Return [X, Y] of the center of cell containing provided text 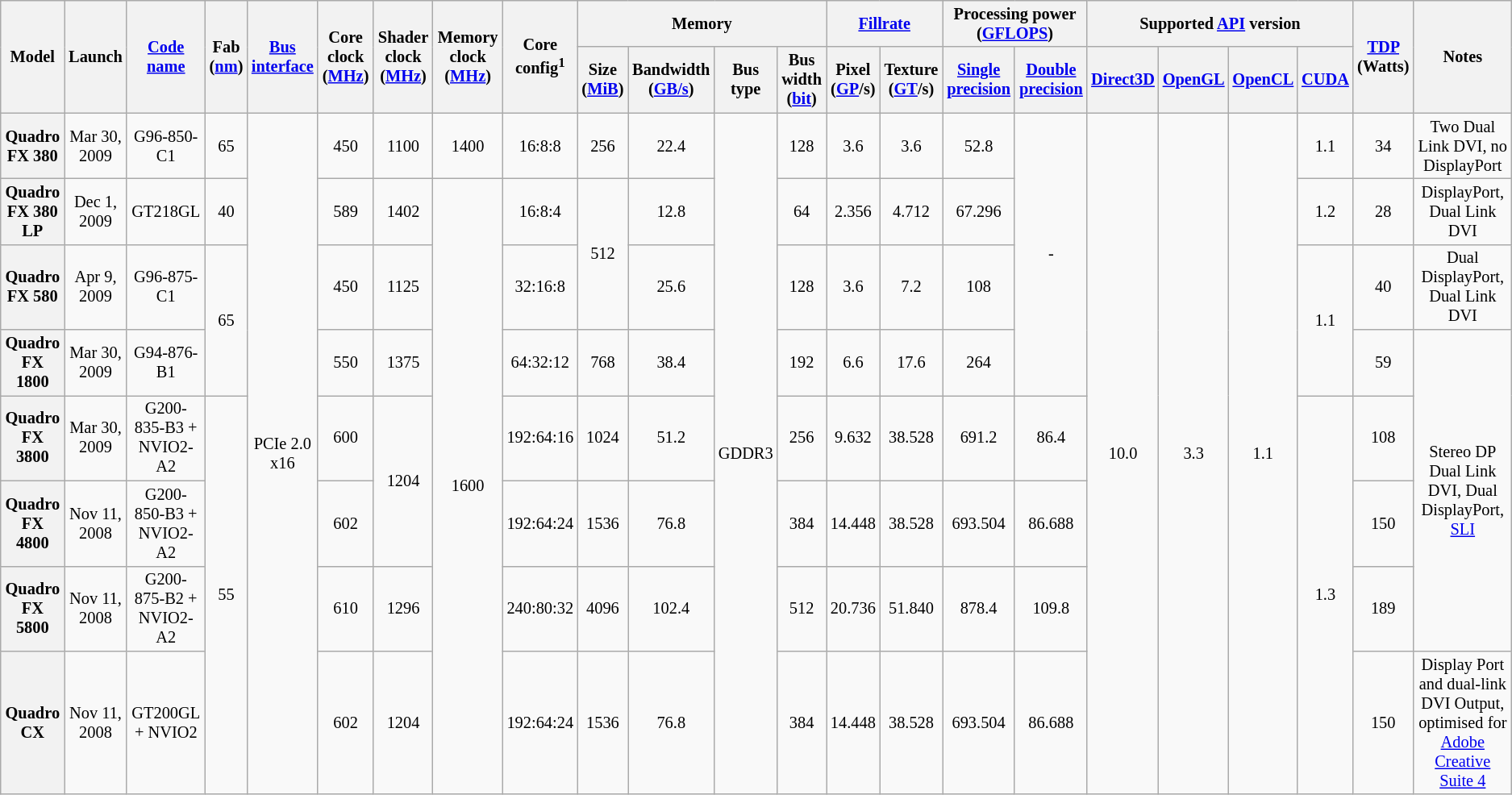
600 [345, 438]
Quadro CX [32, 722]
Supported API version [1219, 23]
1402 [403, 211]
TDP (Watts) [1384, 56]
G200-875-B2 + NVIO2-A2 [166, 609]
Bus width (bit) [802, 80]
51.2 [671, 438]
34 [1384, 146]
OpenGL [1193, 80]
Processing power (GFLOPS) [1014, 23]
1375 [403, 363]
Memory [702, 23]
16:8:8 [540, 146]
189 [1384, 609]
22.4 [671, 146]
1400 [468, 146]
Pixel (GP/s) [853, 80]
Quadro FX 3800 [32, 438]
2.356 [853, 211]
55 [226, 595]
59 [1384, 363]
G200-835-B3 + NVIO2-A2 [166, 438]
240:80:32 [540, 609]
Dec 1, 2009 [95, 211]
52.8 [979, 146]
16:8:4 [540, 211]
Dual DisplayPort, Dual Link DVI [1463, 287]
17.6 [911, 363]
- [1051, 255]
Quadro FX 1800 [32, 363]
20.736 [853, 609]
Double precision [1051, 80]
86.4 [1051, 438]
1.2 [1326, 211]
G94-876-B1 [166, 363]
OpenCL [1264, 80]
Model [32, 56]
264 [979, 363]
32:16:8 [540, 287]
67.296 [979, 211]
4.712 [911, 211]
Shader clock (MHz) [403, 56]
38.4 [671, 363]
610 [345, 609]
Core config1 [540, 56]
Apr 9, 2009 [95, 287]
CUDA [1326, 80]
G96-850-C1 [166, 146]
3.3 [1193, 453]
DisplayPort, Dual Link DVI [1463, 211]
GDDR3 [746, 453]
G96-875-C1 [166, 287]
1125 [403, 287]
7.2 [911, 287]
51.840 [911, 609]
1024 [603, 438]
192:64:16 [540, 438]
Memory clock (MHz) [468, 56]
Direct3D [1123, 80]
4096 [603, 609]
Notes [1463, 56]
28 [1384, 211]
Quadro FX 4800 [32, 523]
Fab (nm) [226, 56]
25.6 [671, 287]
Display Port and dual-link DVI Output, optimised for Adobe Creative Suite 4 [1463, 722]
10.0 [1123, 453]
64 [802, 211]
9.632 [853, 438]
Stereo DP Dual Link DVI, Dual DisplayPort, SLI [1463, 490]
Single precision [979, 80]
Two Dual Link DVI, no DisplayPort [1463, 146]
878.4 [979, 609]
1.3 [1326, 595]
Fillrate [885, 23]
12.8 [671, 211]
Quadro FX 380 [32, 146]
G200-850-B3 + NVIO2-A2 [166, 523]
Texture (GT/s) [911, 80]
Quadro FX 580 [32, 287]
GT218GL [166, 211]
691.2 [979, 438]
Bus interface [282, 56]
550 [345, 363]
1600 [468, 486]
1100 [403, 146]
GT200GL + NVIO2 [166, 722]
Launch [95, 56]
Quadro FX 5800 [32, 609]
PCIe 2.0 x16 [282, 453]
64:32:12 [540, 363]
1296 [403, 609]
589 [345, 211]
Quadro FX 380 LP [32, 211]
102.4 [671, 609]
Core clock (MHz) [345, 56]
192 [802, 363]
Bandwidth (GB/s) [671, 80]
109.8 [1051, 609]
Size (MiB) [603, 80]
6.6 [853, 363]
768 [603, 363]
Bus type [746, 80]
Code name [166, 56]
